Output the [X, Y] coordinate of the center of the cell containing the given text.  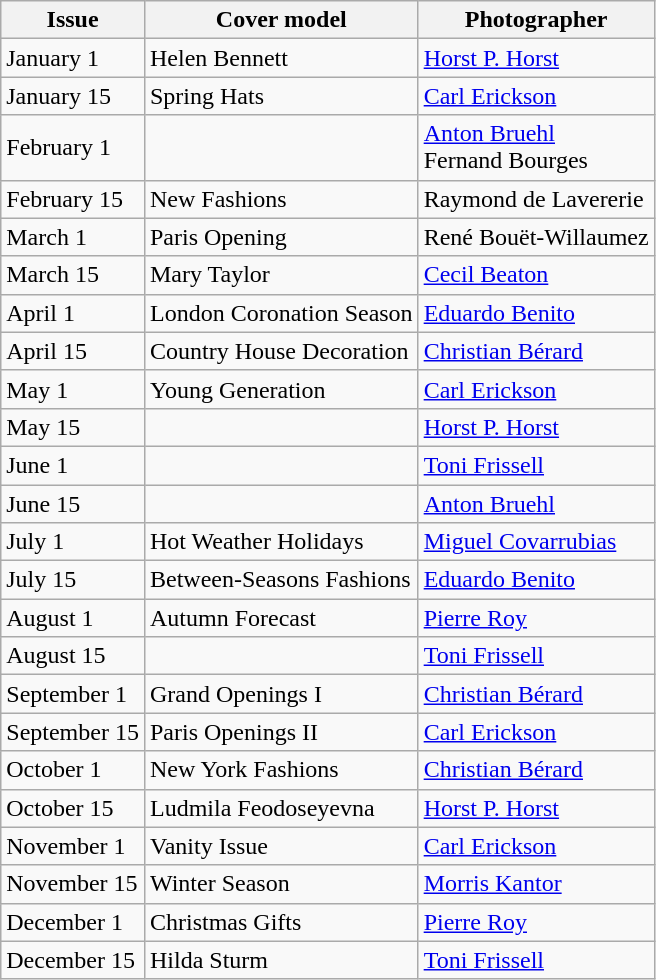
May 15 [73, 427]
New York Fashions [281, 770]
April 15 [73, 351]
René Bouët-Willaumez [536, 237]
Autumn Forecast [281, 618]
May 1 [73, 389]
June 15 [73, 503]
Cover model [281, 20]
London Coronation Season [281, 313]
Miguel Covarrubias [536, 542]
June 1 [73, 465]
New Fashions [281, 199]
Raymond de Lavererie [536, 199]
November 15 [73, 884]
Anton Bruehl Fernand Bourges [536, 148]
July 1 [73, 542]
April 1 [73, 313]
February 1 [73, 148]
Young Generation [281, 389]
Photographer [536, 20]
Paris Opening [281, 237]
Cecil Beaton [536, 275]
December 1 [73, 922]
January 1 [73, 58]
Hot Weather Holidays [281, 542]
September 1 [73, 694]
September 15 [73, 732]
November 1 [73, 846]
Winter Season [281, 884]
October 1 [73, 770]
July 15 [73, 580]
December 15 [73, 960]
August 1 [73, 618]
Paris Openings II [281, 732]
February 15 [73, 199]
January 15 [73, 96]
Mary Taylor [281, 275]
Vanity Issue [281, 846]
Spring Hats [281, 96]
Country House Decoration [281, 351]
Hilda Sturm [281, 960]
August 15 [73, 656]
March 15 [73, 275]
Grand Openings I [281, 694]
October 15 [73, 808]
Between-Seasons Fashions [281, 580]
March 1 [73, 237]
Morris Kantor [536, 884]
Anton Bruehl [536, 503]
Christmas Gifts [281, 922]
Helen Bennett [281, 58]
Issue [73, 20]
Ludmila Feodoseyevna [281, 808]
